Search for the cell housing the specified text and yield its [x, y] center coordinate. 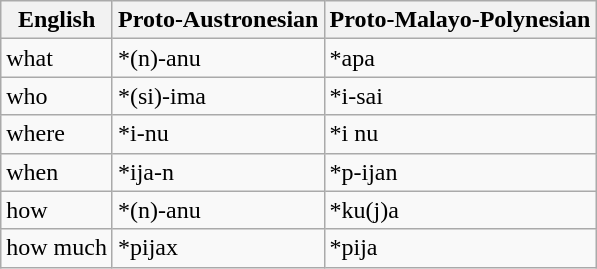
*pija [460, 248]
English [57, 20]
*ija-n [218, 172]
*p-ijan [460, 172]
Proto-Malayo-Polynesian [460, 20]
*ku(j)a [460, 210]
Proto-Austronesian [218, 20]
who [57, 96]
when [57, 172]
where [57, 134]
*i nu [460, 134]
*(si)-ima [218, 96]
*i-nu [218, 134]
how much [57, 248]
*i-sai [460, 96]
how [57, 210]
what [57, 58]
*pijax [218, 248]
*apa [460, 58]
